From the cell containing the given text, extract its center point as [X, Y] coordinate. 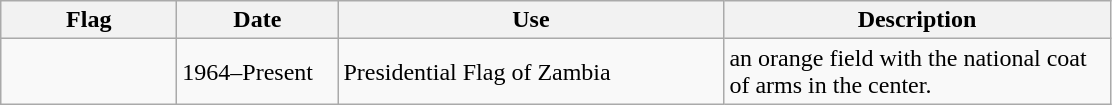
1964–Present [258, 72]
Description [917, 20]
Use [531, 20]
Date [258, 20]
Flag [89, 20]
an orange field with the national coat of arms in the center. [917, 72]
Presidential Flag of Zambia [531, 72]
